Return the (x, y) coordinate for the center point of the cell that contains the specified text.  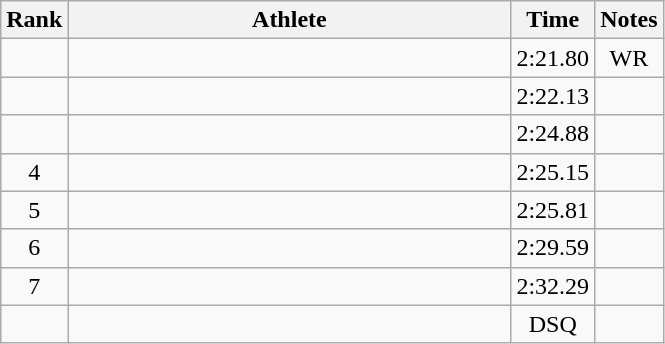
2:21.80 (553, 58)
2:29.59 (553, 248)
Time (553, 20)
2:25.15 (553, 172)
4 (34, 172)
2:25.81 (553, 210)
DSQ (553, 324)
Notes (629, 20)
Rank (34, 20)
2:24.88 (553, 134)
WR (629, 58)
6 (34, 248)
5 (34, 210)
2:22.13 (553, 96)
7 (34, 286)
Athlete (290, 20)
2:32.29 (553, 286)
